Return [X, Y] of the center of cell containing provided text 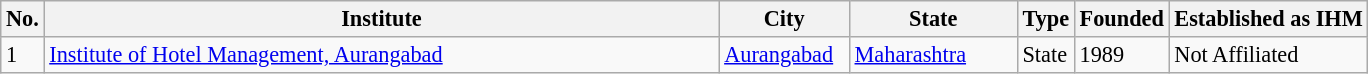
Maharashtra [933, 55]
1 [22, 55]
No. [22, 19]
1989 [1122, 55]
Type [1046, 19]
Founded [1122, 19]
Not Affiliated [1268, 55]
City [784, 19]
Institute of Hotel Management, Aurangabad [382, 55]
Aurangabad [784, 55]
Established as IHM [1268, 19]
Institute [382, 19]
